Identify which cell holds the provided text, then report its (x, y) central coordinate. 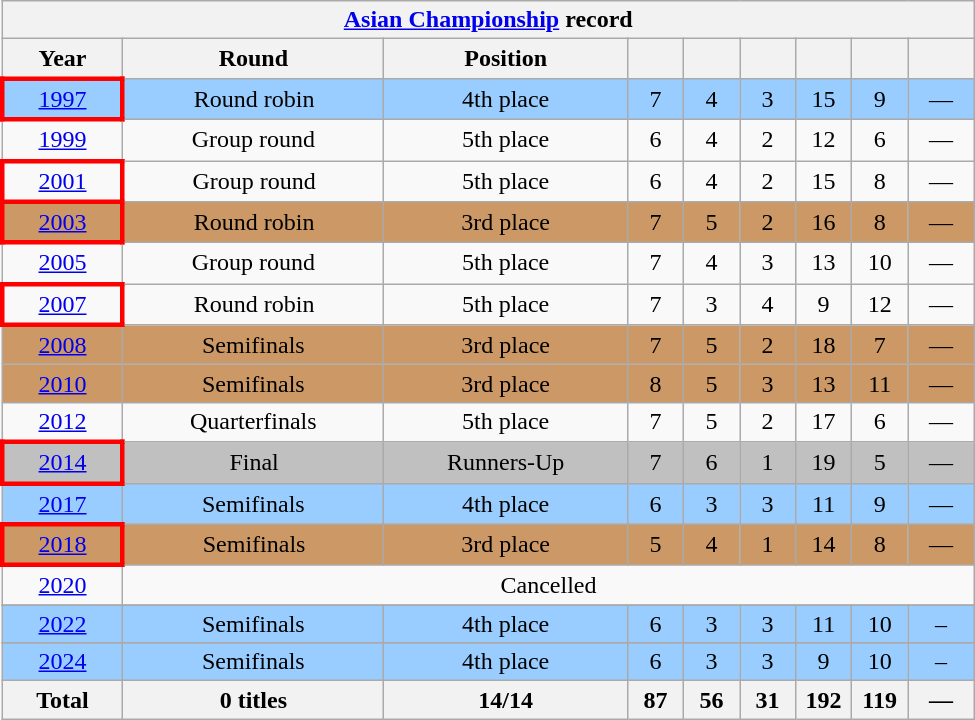
19 (824, 462)
0 titles (254, 700)
2017 (62, 504)
Year (62, 59)
18 (824, 345)
31 (768, 700)
2014 (62, 462)
Runners-Up (506, 462)
2018 (62, 544)
Quarterfinals (254, 422)
192 (824, 700)
16 (824, 222)
2005 (62, 264)
Position (506, 59)
1999 (62, 140)
14 (824, 544)
Final (254, 462)
2024 (62, 662)
Cancelled (548, 585)
119 (880, 700)
Total (62, 700)
2007 (62, 304)
87 (655, 700)
56 (711, 700)
14/14 (506, 700)
2010 (62, 383)
Asian Championship record (488, 20)
2001 (62, 180)
1997 (62, 98)
2020 (62, 585)
17 (824, 422)
Round (254, 59)
2003 (62, 222)
2022 (62, 624)
2008 (62, 345)
2012 (62, 422)
